Return [X, Y] of the center of cell containing provided text 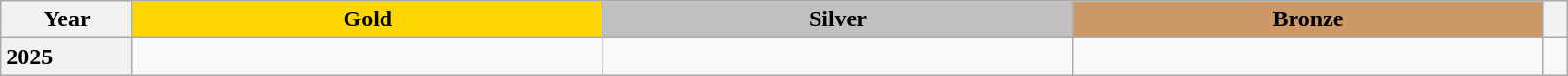
Year [67, 19]
Silver [837, 19]
Gold [368, 19]
2025 [67, 57]
Bronze [1308, 19]
